Capture the cell that displays the provided text and extract its [x, y] central coordinate. 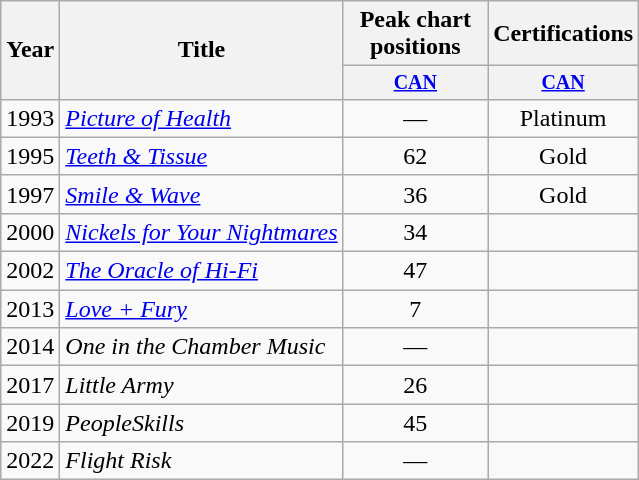
47 [415, 271]
1995 [30, 156]
36 [415, 194]
PeopleSkills [202, 423]
One in the Chamber Music [202, 347]
2000 [30, 232]
Peak chart positions [415, 34]
Title [202, 50]
2002 [30, 271]
2019 [30, 423]
The Oracle of Hi-Fi [202, 271]
Teeth & Tissue [202, 156]
Flight Risk [202, 461]
Year [30, 50]
1997 [30, 194]
7 [415, 309]
26 [415, 385]
Little Army [202, 385]
Nickels for Your Nightmares [202, 232]
1993 [30, 118]
34 [415, 232]
2017 [30, 385]
45 [415, 423]
Love + Fury [202, 309]
62 [415, 156]
Certifications [564, 34]
Platinum [564, 118]
Picture of Health [202, 118]
Smile & Wave [202, 194]
2022 [30, 461]
2013 [30, 309]
2014 [30, 347]
